Provide the [x, y] coordinate of the cell's center where the given text is located.  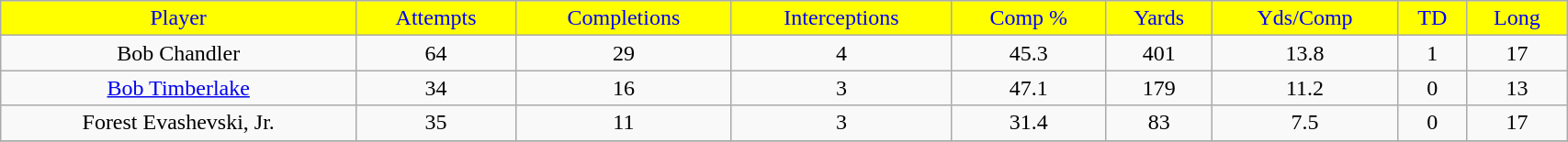
Bob Chandler [178, 53]
13 [1517, 88]
13.8 [1305, 53]
1 [1433, 53]
Interceptions [841, 18]
Player [178, 18]
83 [1159, 123]
Forest Evashevski, Jr. [178, 123]
TD [1433, 18]
31.4 [1029, 123]
Attempts [436, 18]
11 [625, 123]
Yds/Comp [1305, 18]
4 [841, 53]
Bob Timberlake [178, 88]
29 [625, 53]
47.1 [1029, 88]
35 [436, 123]
Comp % [1029, 18]
16 [625, 88]
Completions [625, 18]
34 [436, 88]
Long [1517, 18]
11.2 [1305, 88]
401 [1159, 53]
Yards [1159, 18]
45.3 [1029, 53]
7.5 [1305, 123]
179 [1159, 88]
64 [436, 53]
